Scan for the cell matching the given text and deliver its [x, y] coordinate at center. 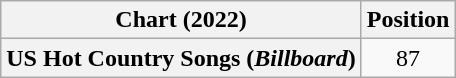
Chart (2022) [181, 20]
US Hot Country Songs (Billboard) [181, 58]
87 [408, 58]
Position [408, 20]
